For the text-containing cell, return its midpoint in (X, Y) coordinate format. 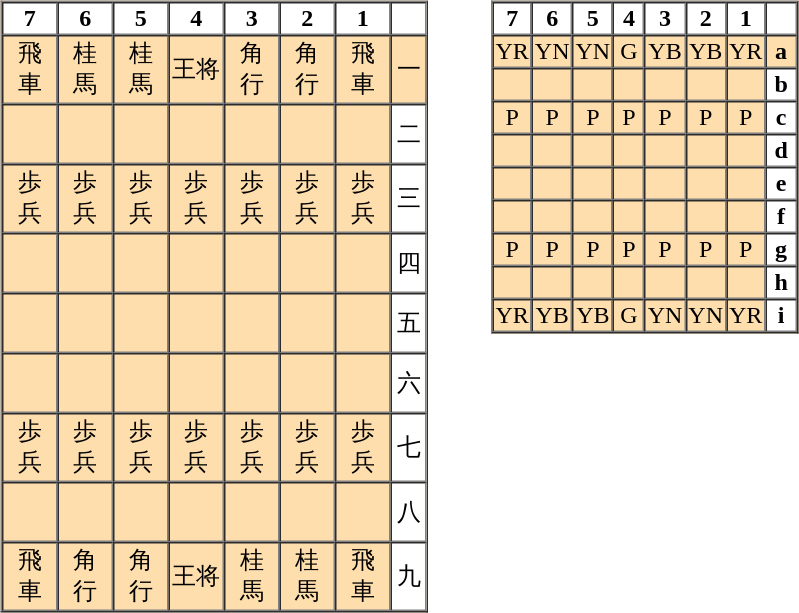
八 (408, 512)
a (781, 52)
i (781, 316)
三 (408, 198)
二 (408, 134)
b (781, 84)
七 (408, 448)
h (781, 282)
五 (408, 323)
e (781, 184)
c (781, 118)
d (781, 150)
九 (408, 576)
一 (408, 70)
g (781, 250)
六 (408, 383)
四 (408, 263)
f (781, 216)
